Scan for the cell matching the given text and deliver its [x, y] coordinate at center. 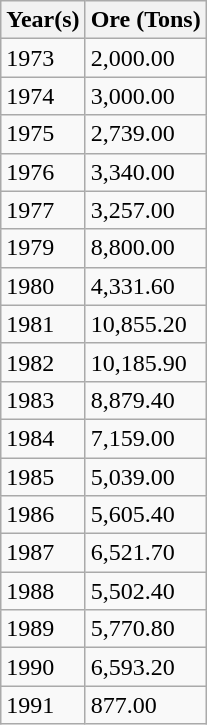
1977 [43, 210]
1986 [43, 515]
1983 [43, 400]
5,605.40 [146, 515]
1991 [43, 705]
1982 [43, 362]
1990 [43, 667]
10,855.20 [146, 324]
6,593.20 [146, 667]
1987 [43, 553]
1989 [43, 629]
1985 [43, 477]
Ore (Tons) [146, 20]
1975 [43, 134]
877.00 [146, 705]
5,502.40 [146, 591]
1973 [43, 58]
1988 [43, 591]
3,340.00 [146, 172]
1981 [43, 324]
1979 [43, 248]
5,039.00 [146, 477]
2,739.00 [146, 134]
1984 [43, 438]
1980 [43, 286]
3,000.00 [146, 96]
5,770.80 [146, 629]
1976 [43, 172]
2,000.00 [146, 58]
6,521.70 [146, 553]
3,257.00 [146, 210]
4,331.60 [146, 286]
Year(s) [43, 20]
8,879.40 [146, 400]
7,159.00 [146, 438]
10,185.90 [146, 362]
1974 [43, 96]
8,800.00 [146, 248]
